Extract the [X, Y] coordinate from the center of the cell holding the provided text.  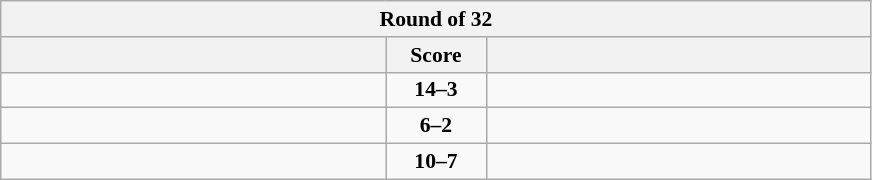
10–7 [436, 162]
14–3 [436, 90]
Round of 32 [436, 19]
6–2 [436, 126]
Score [436, 55]
